From the cell containing the given text, extract its center point as (x, y) coordinate. 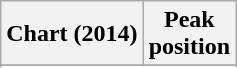
Chart (2014) (72, 34)
Peakposition (189, 34)
